Provide the (X, Y) coordinate of the cell's center where the given text is located.  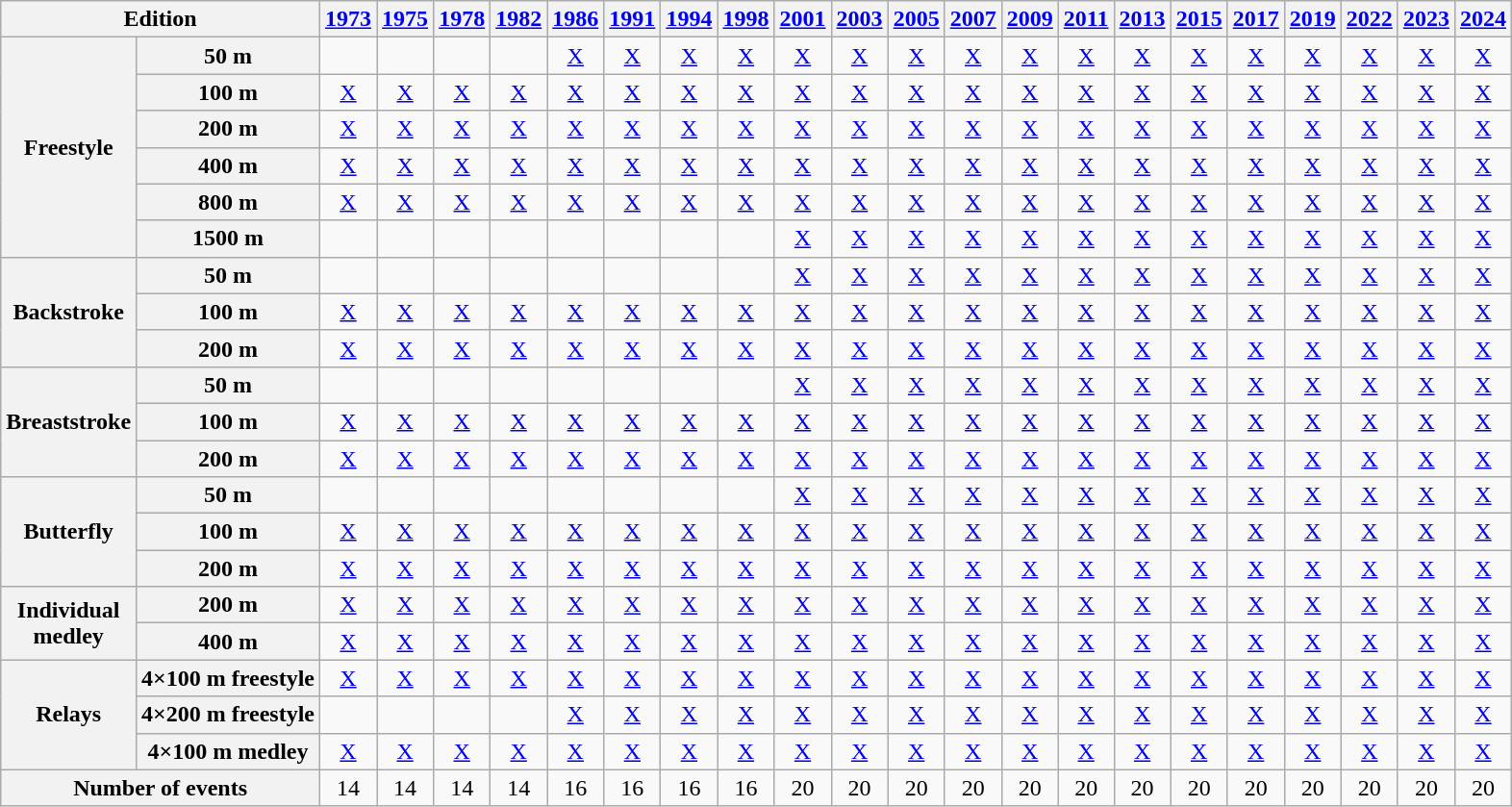
1973 (348, 19)
Relays (69, 715)
2019 (1312, 19)
4×100 m freestyle (229, 678)
Butterfly (69, 532)
2001 (802, 19)
1978 (462, 19)
2023 (1425, 19)
2011 (1086, 19)
1986 (575, 19)
1994 (689, 19)
2003 (860, 19)
1991 (633, 19)
1500 m (229, 239)
2007 (973, 19)
Individualmedley (69, 623)
Breaststroke (69, 421)
Freestyle (69, 147)
2015 (1198, 19)
1998 (746, 19)
2005 (916, 19)
Edition (161, 19)
2013 (1143, 19)
4×100 m medley (229, 751)
1975 (406, 19)
4×200 m freestyle (229, 715)
Backstroke (69, 312)
800 m (229, 202)
2017 (1256, 19)
2009 (1029, 19)
1982 (519, 19)
2024 (1483, 19)
Number of events (161, 788)
2022 (1370, 19)
